Capture the cell that displays the provided text and extract its [X, Y] central coordinate. 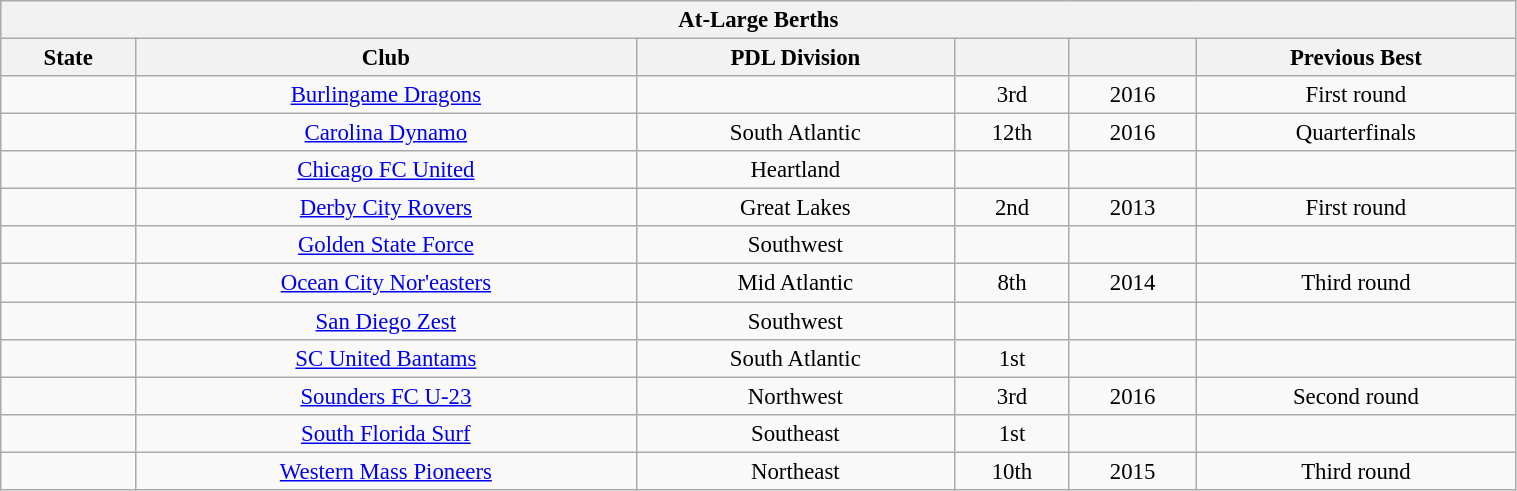
Burlingame Dragons [386, 95]
2013 [1132, 208]
Mid Atlantic [795, 283]
Chicago FC United [386, 170]
Derby City Rovers [386, 208]
2014 [1132, 283]
Southeast [795, 433]
Carolina Dynamo [386, 133]
Heartland [795, 170]
Northeast [795, 471]
10th [1012, 471]
State [68, 58]
San Diego Zest [386, 321]
South Florida Surf [386, 433]
Second round [1356, 396]
2015 [1132, 471]
Western Mass Pioneers [386, 471]
Ocean City Nor'easters [386, 283]
PDL Division [795, 58]
Golden State Force [386, 245]
Northwest [795, 396]
Sounders FC U-23 [386, 396]
Club [386, 58]
At-Large Berths [758, 20]
Great Lakes [795, 208]
2nd [1012, 208]
SC United Bantams [386, 358]
Previous Best [1356, 58]
Quarterfinals [1356, 133]
12th [1012, 133]
8th [1012, 283]
